Scan for the cell matching the given text and deliver its (X, Y) coordinate at center. 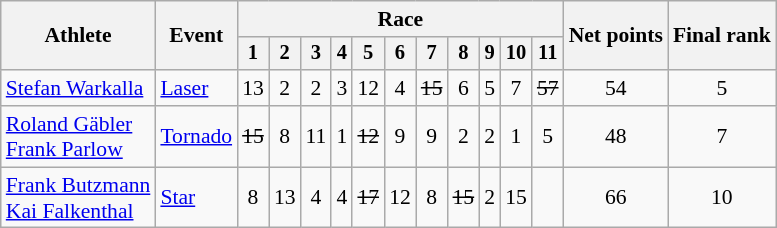
Laser (196, 88)
Final rank (722, 36)
Race (400, 19)
Event (196, 36)
Roland GäblerFrank Parlow (78, 136)
Athlete (78, 36)
66 (616, 198)
Tornado (196, 136)
Star (196, 198)
Net points (616, 36)
48 (616, 136)
54 (616, 88)
57 (548, 88)
17 (368, 198)
Frank ButzmannKai Falkenthal (78, 198)
Stefan Warkalla (78, 88)
